Return [X, Y] of the center of cell containing provided text 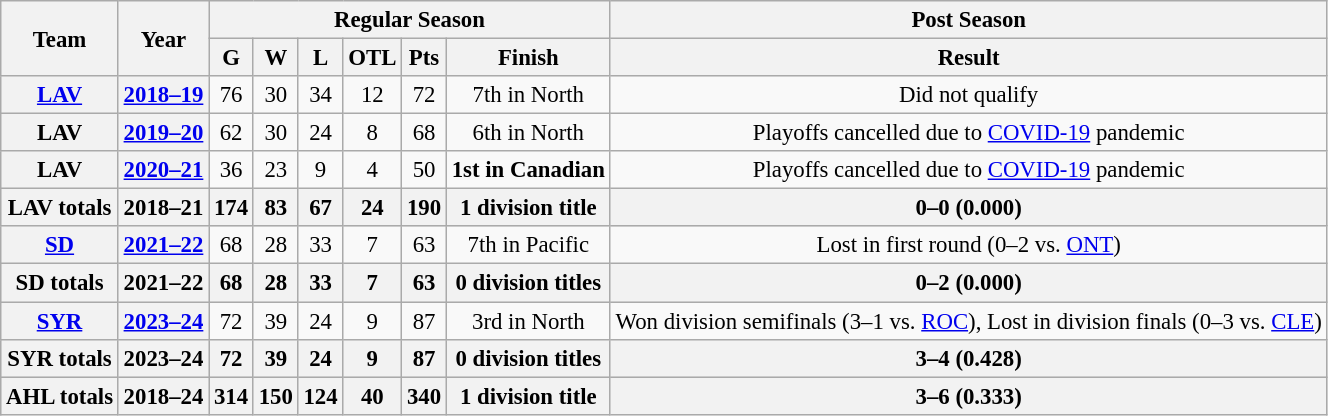
2018–21 [163, 208]
174 [232, 208]
36 [232, 170]
340 [424, 396]
SYR totals [60, 358]
50 [424, 170]
8 [372, 133]
3–6 (0.333) [968, 396]
2019–20 [163, 133]
Finish [528, 58]
190 [424, 208]
124 [320, 396]
SD [60, 245]
Lost in first round (0–2 vs. ONT) [968, 245]
34 [320, 95]
Did not qualify [968, 95]
83 [276, 208]
6th in North [528, 133]
2018–19 [163, 95]
2020–21 [163, 170]
SYR [60, 321]
150 [276, 396]
40 [372, 396]
3rd in North [528, 321]
67 [320, 208]
314 [232, 396]
0–2 (0.000) [968, 283]
Won division semifinals (3–1 vs. ROC), Lost in division finals (0–3 vs. CLE) [968, 321]
2018–24 [163, 396]
62 [232, 133]
SD totals [60, 283]
Regular Season [410, 20]
Year [163, 38]
Team [60, 38]
0–0 (0.000) [968, 208]
7th in Pacific [528, 245]
W [276, 58]
AHL totals [60, 396]
1st in Canadian [528, 170]
L [320, 58]
23 [276, 170]
7th in North [528, 95]
OTL [372, 58]
12 [372, 95]
Post Season [968, 20]
Pts [424, 58]
3–4 (0.428) [968, 358]
4 [372, 170]
76 [232, 95]
LAV totals [60, 208]
Result [968, 58]
G [232, 58]
